Extract the [X, Y] coordinate from the center of the cell holding the provided text.  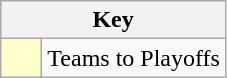
Teams to Playoffs [134, 58]
Key [114, 20]
